Find where the given text appears and provide that cell's center as (x, y) coordinate. 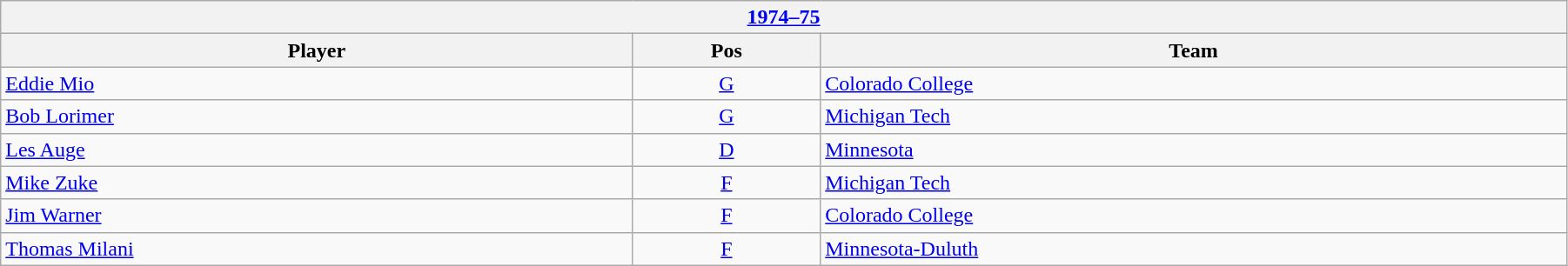
1974–75 (784, 17)
Minnesota (1194, 150)
Mike Zuke (317, 183)
Jim Warner (317, 216)
Player (317, 50)
Les Auge (317, 150)
Eddie Mio (317, 83)
Pos (727, 50)
D (727, 150)
Bob Lorimer (317, 116)
Thomas Milani (317, 249)
Minnesota-Duluth (1194, 249)
Team (1194, 50)
